Search for the cell housing the specified text and yield its [x, y] center coordinate. 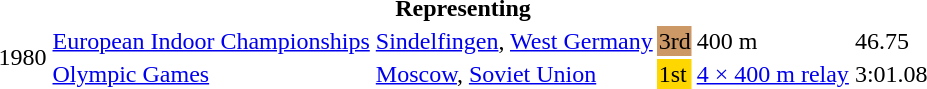
European Indoor Championships [211, 41]
1st [674, 74]
Sindelfingen, West Germany [514, 41]
4 × 400 m relay [772, 74]
3rd [674, 41]
Olympic Games [211, 74]
400 m [772, 41]
Moscow, Soviet Union [514, 74]
